Extract the (x, y) coordinate from the center of the cell holding the provided text.  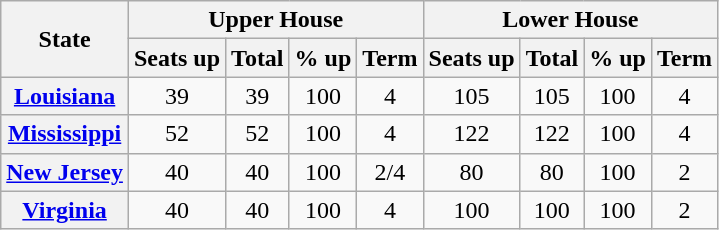
Louisiana (65, 96)
Mississippi (65, 134)
Virginia (65, 210)
New Jersey (65, 172)
State (65, 39)
Upper House (276, 20)
2/4 (390, 172)
Lower House (570, 20)
